Provide the (X, Y) coordinate of the cell's center where the given text is located.  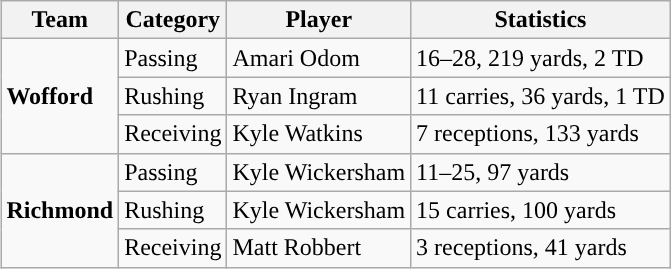
Player (319, 20)
Kyle Watkins (319, 134)
7 receptions, 133 yards (541, 134)
Richmond (60, 210)
Statistics (541, 20)
15 carries, 100 yards (541, 210)
16–28, 219 yards, 2 TD (541, 58)
Ryan Ingram (319, 96)
Category (173, 20)
11–25, 97 yards (541, 172)
Team (60, 20)
Wofford (60, 96)
Matt Robbert (319, 248)
3 receptions, 41 yards (541, 248)
Amari Odom (319, 58)
11 carries, 36 yards, 1 TD (541, 96)
